Return the (x, y) coordinate for the center point of the cell that contains the specified text.  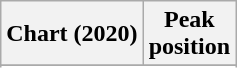
Peakposition (189, 34)
Chart (2020) (72, 34)
